Pinpoint the cell where the given text exists, returning its (X, Y) midpoint coordinate. 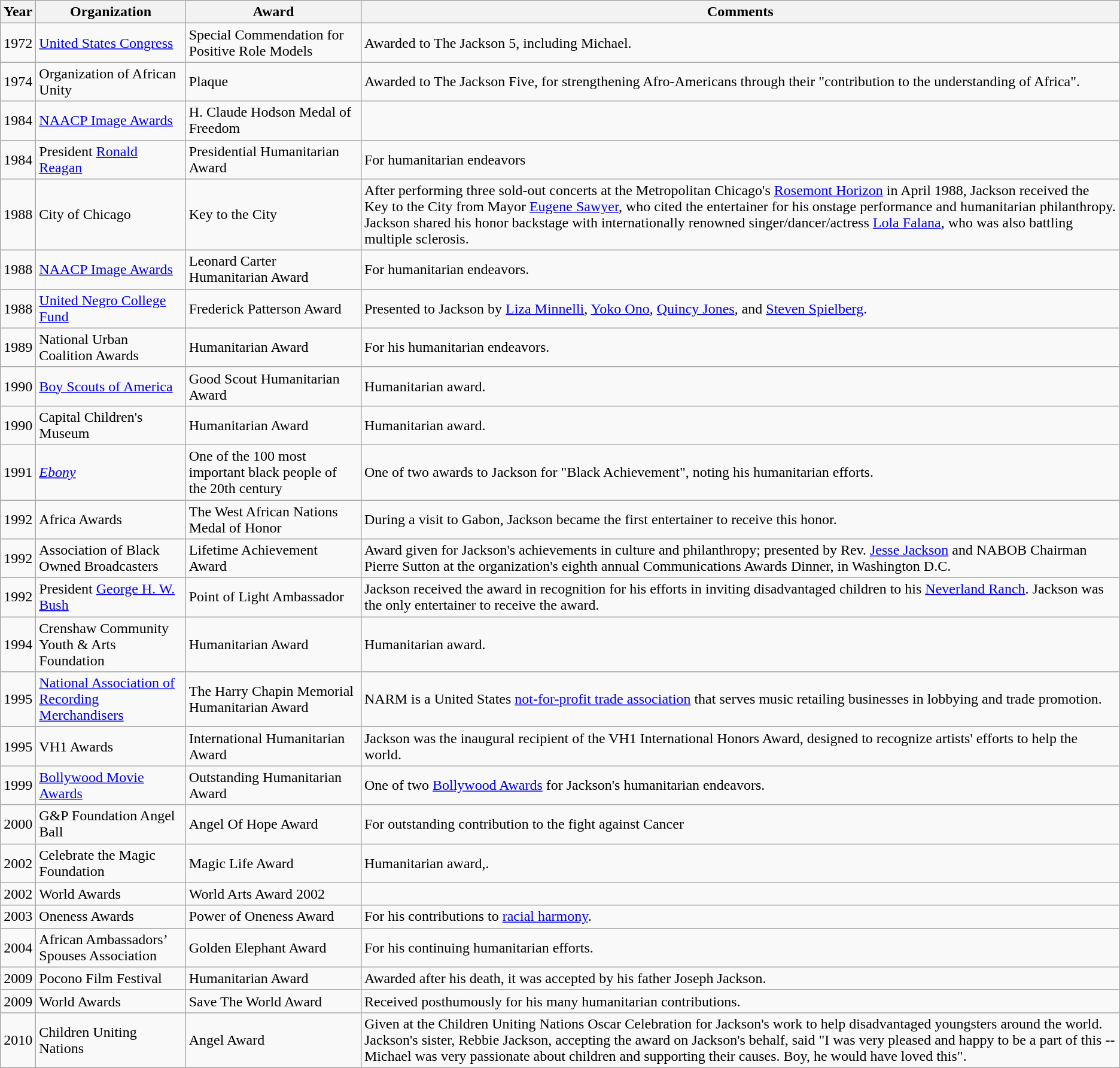
For humanitarian endeavors. (740, 269)
National Association of Recording Merchandisers (111, 699)
Crenshaw Community Youth & Arts Foundation (111, 644)
1974 (18, 81)
Key to the City (273, 214)
Celebrate the Magic Foundation (111, 863)
Received posthumously for his many humanitarian contributions. (740, 1001)
Presented to Jackson by Liza Minnelli, Yoko Ono, Quincy Jones, and Steven Spielberg. (740, 309)
1994 (18, 644)
Bollywood Movie Awards (111, 785)
For his contributions to racial harmony. (740, 917)
During a visit to Gabon, Jackson became the first entertainer to receive this honor. (740, 519)
One of two Bollywood Awards for Jackson's humanitarian endeavors. (740, 785)
President George H. W. Bush (111, 597)
Children Uniting Nations (111, 1040)
City of Chicago (111, 214)
Organization of African Unity (111, 81)
Pocono Film Festival (111, 978)
Angel Of Hope Award (273, 824)
Good Scout Humanitarian Award (273, 387)
Golden Elephant Award (273, 948)
World Arts Award 2002 (273, 894)
Awarded after his death, it was accepted by his father Joseph Jackson. (740, 978)
VH1 Awards (111, 747)
Plaque (273, 81)
One of two awards to Jackson for "Black Achievement", noting his humanitarian efforts. (740, 472)
African Ambassadors’ Spouses Association (111, 948)
For his continuing humanitarian efforts. (740, 948)
2010 (18, 1040)
Special Commendation for Positive Role Models (273, 43)
The West African Nations Medal of Honor (273, 519)
G&P Foundation Angel Ball (111, 824)
Association of Black Owned Broadcasters (111, 559)
For humanitarian endeavors (740, 159)
Boy Scouts of America (111, 387)
1989 (18, 347)
2000 (18, 824)
1991 (18, 472)
For his humanitarian endeavors. (740, 347)
Frederick Patterson Award (273, 309)
Magic Life Award (273, 863)
Capital Children's Museum (111, 425)
Point of Light Ambassador (273, 597)
Presidential Humanitarian Award (273, 159)
1972 (18, 43)
H. Claude Hodson Medal of Freedom (273, 121)
Organization (111, 12)
International Humanitarian Award (273, 747)
Power of Oneness Award (273, 917)
Award (273, 12)
Comments (740, 12)
President Ronald Reagan (111, 159)
Outstanding Humanitarian Award (273, 785)
2004 (18, 948)
2003 (18, 917)
Awarded to The Jackson 5, including Michael. (740, 43)
Awarded to The Jackson Five, for strengthening Afro-Americans through their "contribution to the understanding of Africa". (740, 81)
For outstanding contribution to the fight against Cancer (740, 824)
One of the 100 most important black people of the 20th century (273, 472)
Angel Award (273, 1040)
The Harry Chapin Memorial Humanitarian Award (273, 699)
NARM is a United States not-for-profit trade association that serves music retailing businesses in lobbying and trade promotion. (740, 699)
Lifetime Achievement Award (273, 559)
Humanitarian award,. (740, 863)
Oneness Awards (111, 917)
United States Congress (111, 43)
National Urban Coalition Awards (111, 347)
Jackson was the inaugural recipient of the VH1 International Honors Award, designed to recognize artists' efforts to help the world. (740, 747)
Africa Awards (111, 519)
Ebony (111, 472)
United Negro College Fund (111, 309)
Save The World Award (273, 1001)
Year (18, 12)
Leonard Carter Humanitarian Award (273, 269)
1999 (18, 785)
